Provide the (x, y) coordinate of the cell's center where the given text is located.  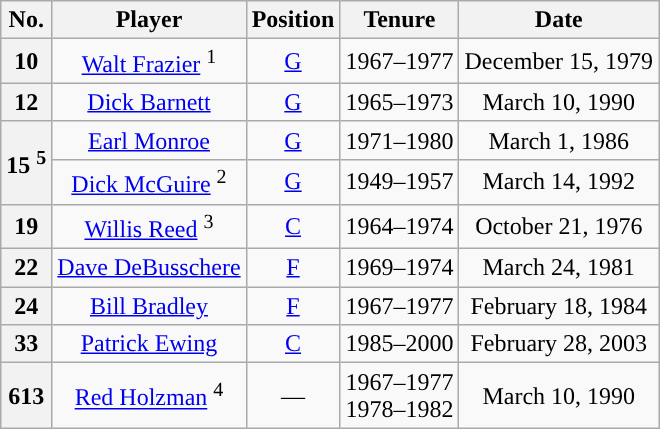
1971–1980 (400, 140)
October 21, 1976 (559, 226)
Walt Frazier 1 (149, 62)
22 (26, 268)
10 (26, 62)
15 5 (26, 162)
Position (293, 20)
Bill Bradley (149, 306)
19 (26, 226)
Dick Barnett (149, 102)
Red Holzman 4 (149, 396)
Patrick Ewing (149, 344)
Player (149, 20)
No. (26, 20)
Dick McGuire 2 (149, 182)
February 28, 2003 (559, 344)
1985–2000 (400, 344)
December 15, 1979 (559, 62)
1965–1973 (400, 102)
1969–1974 (400, 268)
— (293, 396)
613 (26, 396)
Willis Reed 3 (149, 226)
1949–1957 (400, 182)
February 18, 1984 (559, 306)
12 (26, 102)
Dave DeBusschere (149, 268)
24 (26, 306)
1967–19771978–1982 (400, 396)
March 24, 1981 (559, 268)
March 14, 1992 (559, 182)
Tenure (400, 20)
33 (26, 344)
Date (559, 20)
March 1, 1986 (559, 140)
Earl Monroe (149, 140)
1964–1974 (400, 226)
